Locate the cell with the specified text and output its (X, Y) center coordinate. 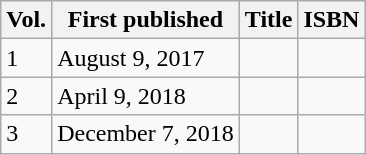
April 9, 2018 (146, 96)
December 7, 2018 (146, 134)
3 (26, 134)
August 9, 2017 (146, 58)
ISBN (332, 20)
Title (268, 20)
First published (146, 20)
1 (26, 58)
Vol. (26, 20)
2 (26, 96)
